Identify which cell holds the provided text, then report its [X, Y] central coordinate. 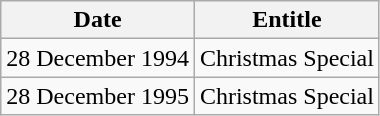
Entitle [286, 20]
28 December 1995 [98, 96]
28 December 1994 [98, 58]
Date [98, 20]
